Pinpoint the cell where the given text exists, returning its (X, Y) midpoint coordinate. 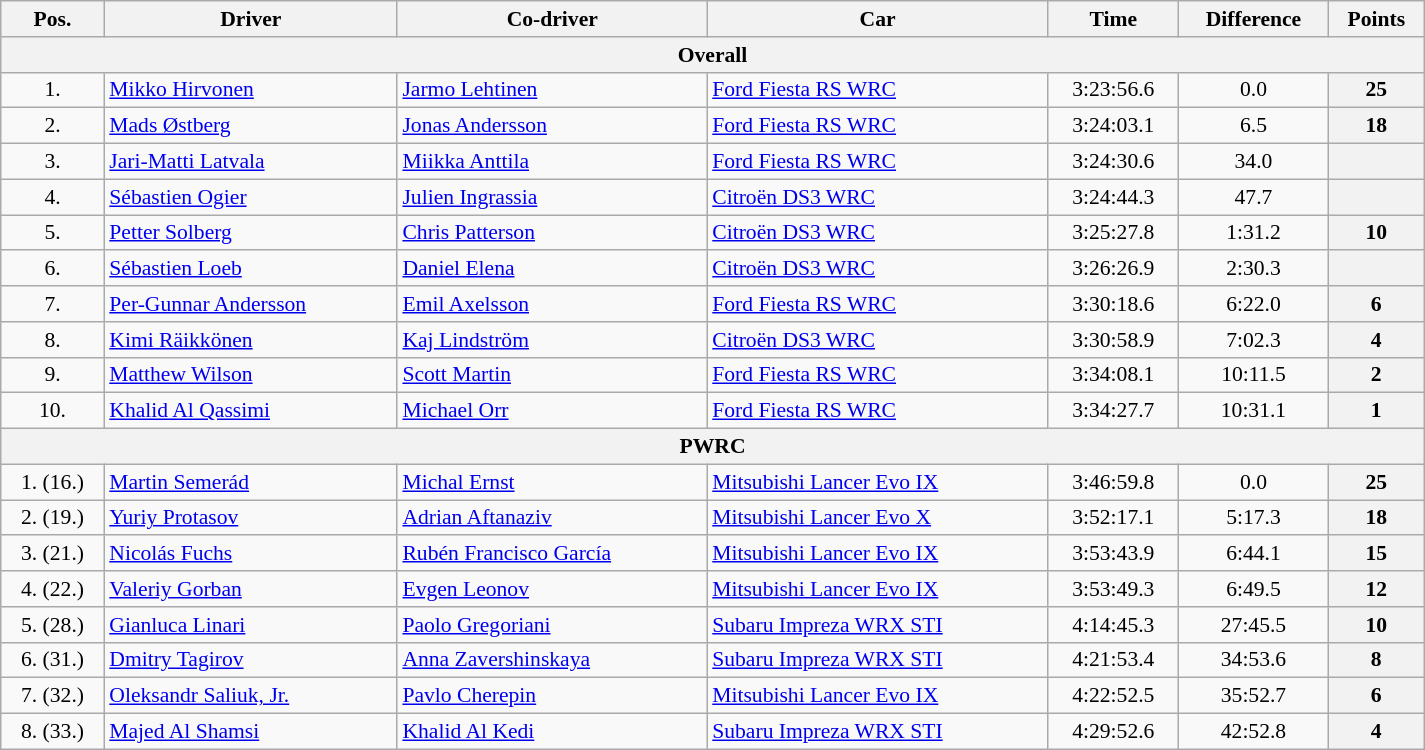
1 (1376, 411)
8. (53, 340)
Anna Zavershinskaya (552, 660)
PWRC (713, 447)
Adrian Aftanaziv (552, 518)
4:14:45.3 (1114, 625)
2. (19.) (53, 518)
2:30.3 (1254, 269)
7. (32.) (53, 696)
12 (1376, 589)
4. (53, 197)
6:22.0 (1254, 304)
3. (53, 162)
9. (53, 375)
1. (53, 90)
Oleksandr Saliuk, Jr. (250, 696)
Mitsubishi Lancer Evo X (878, 518)
3:25:27.8 (1114, 233)
7:02.3 (1254, 340)
Overall (713, 55)
Daniel Elena (552, 269)
3:30:58.9 (1114, 340)
1:31.2 (1254, 233)
Scott Martin (552, 375)
Mikko Hirvonen (250, 90)
3. (21.) (53, 554)
Mads Østberg (250, 126)
Paolo Gregoriani (552, 625)
34.0 (1254, 162)
5. (53, 233)
Martin Semerád (250, 482)
2 (1376, 375)
3:34:08.1 (1114, 375)
3:34:27.7 (1114, 411)
Co-driver (552, 19)
6. (53, 269)
10:11.5 (1254, 375)
10:31.1 (1254, 411)
Khalid Al Qassimi (250, 411)
Emil Axelsson (552, 304)
7. (53, 304)
Driver (250, 19)
6:49.5 (1254, 589)
6.5 (1254, 126)
Kaj Lindström (552, 340)
Jari-Matti Latvala (250, 162)
Valeriy Gorban (250, 589)
4. (22.) (53, 589)
Miikka Anttila (552, 162)
Julien Ingrassia (552, 197)
8 (1376, 660)
4:21:53.4 (1114, 660)
Michael Orr (552, 411)
Car (878, 19)
Petter Solberg (250, 233)
34:53.6 (1254, 660)
6. (31.) (53, 660)
3:23:56.6 (1114, 90)
3:52:17.1 (1114, 518)
Kimi Räikkönen (250, 340)
3:24:44.3 (1114, 197)
47.7 (1254, 197)
27:45.5 (1254, 625)
Chris Patterson (552, 233)
10. (53, 411)
3:53:49.3 (1114, 589)
Dmitry Tagirov (250, 660)
2. (53, 126)
Evgen Leonov (552, 589)
Gianluca Linari (250, 625)
4:22:52.5 (1114, 696)
Yuriy Protasov (250, 518)
42:52.8 (1254, 732)
Pavlo Cherepin (552, 696)
Pos. (53, 19)
Khalid Al Kedi (552, 732)
3:53:43.9 (1114, 554)
3:24:03.1 (1114, 126)
Jonas Andersson (552, 126)
3:46:59.8 (1114, 482)
Sébastien Ogier (250, 197)
15 (1376, 554)
6:44.1 (1254, 554)
Points (1376, 19)
Matthew Wilson (250, 375)
Difference (1254, 19)
Time (1114, 19)
3:26:26.9 (1114, 269)
Michal Ernst (552, 482)
4:29:52.6 (1114, 732)
3:30:18.6 (1114, 304)
Nicolás Fuchs (250, 554)
5. (28.) (53, 625)
Jarmo Lehtinen (552, 90)
3:24:30.6 (1114, 162)
Rubén Francisco García (552, 554)
5:17.3 (1254, 518)
Per-Gunnar Andersson (250, 304)
35:52.7 (1254, 696)
1. (16.) (53, 482)
Sébastien Loeb (250, 269)
8. (33.) (53, 732)
Majed Al Shamsi (250, 732)
